Capture the cell that displays the provided text and extract its [x, y] central coordinate. 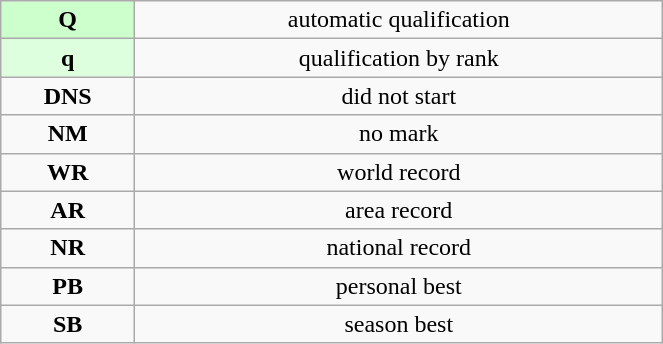
PB [68, 286]
NM [68, 134]
NR [68, 248]
world record [399, 172]
no mark [399, 134]
WR [68, 172]
SB [68, 324]
qualification by rank [399, 58]
automatic qualification [399, 20]
season best [399, 324]
DNS [68, 96]
did not start [399, 96]
personal best [399, 286]
national record [399, 248]
q [68, 58]
area record [399, 210]
AR [68, 210]
Q [68, 20]
